Provide the (X, Y) coordinate of the cell's center where the given text is located.  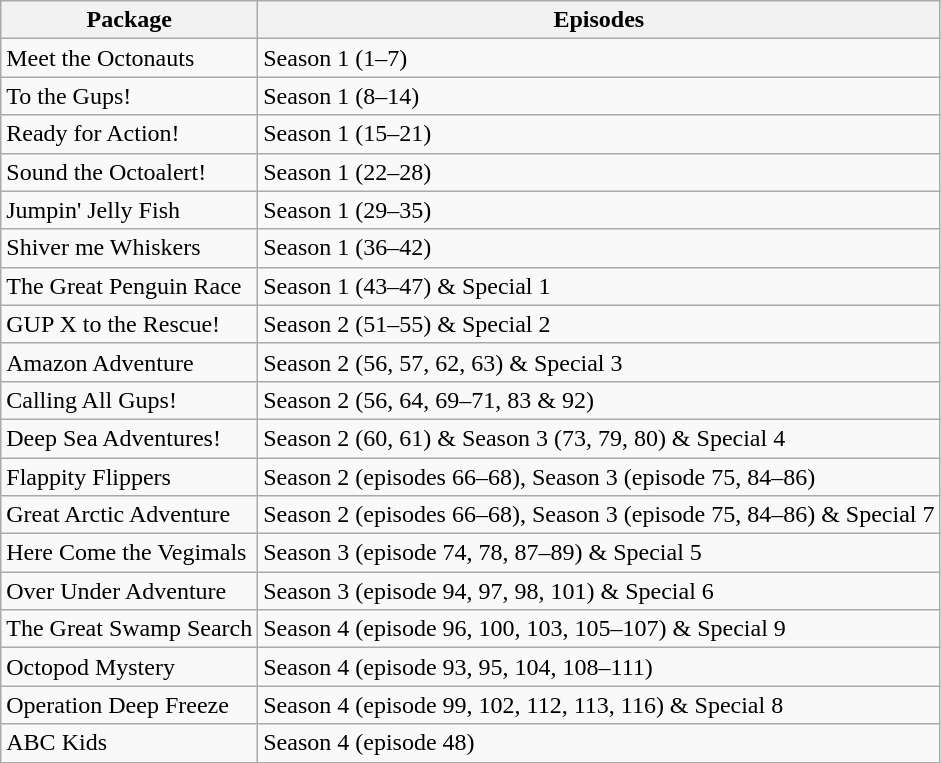
Octopod Mystery (130, 667)
Season 4 (episode 48) (599, 743)
Season 1 (22–28) (599, 172)
Ready for Action! (130, 134)
Season 4 (episode 99, 102, 112, 113, 116) & Special 8 (599, 705)
Amazon Adventure (130, 362)
Season 2 (56, 57, 62, 63) & Special 3 (599, 362)
Season 1 (1–7) (599, 58)
Meet the Octonauts (130, 58)
GUP X to the Rescue! (130, 324)
Season 1 (29–35) (599, 210)
Deep Sea Adventures! (130, 438)
Over Under Adventure (130, 591)
Here Come the Vegimals (130, 553)
Calling All Gups! (130, 400)
Season 1 (36–42) (599, 248)
Season 2 (60, 61) & Season 3 (73, 79, 80) & Special 4 (599, 438)
Season 2 (56, 64, 69–71, 83 & 92) (599, 400)
Season 4 (episode 96, 100, 103, 105–107) & Special 9 (599, 629)
Season 1 (8–14) (599, 96)
ABC Kids (130, 743)
Season 2 (51–55) & Special 2 (599, 324)
Season 4 (episode 93, 95, 104, 108–111) (599, 667)
Episodes (599, 20)
Season 2 (episodes 66–68), Season 3 (episode 75, 84–86) (599, 477)
Season 3 (episode 94, 97, 98, 101) & Special 6 (599, 591)
The Great Penguin Race (130, 286)
Season 2 (episodes 66–68), Season 3 (episode 75, 84–86) & Special 7 (599, 515)
Jumpin' Jelly Fish (130, 210)
Season 1 (43–47) & Special 1 (599, 286)
The Great Swamp Search (130, 629)
Package (130, 20)
Season 3 (episode 74, 78, 87–89) & Special 5 (599, 553)
Season 1 (15–21) (599, 134)
Great Arctic Adventure (130, 515)
To the Gups! (130, 96)
Shiver me Whiskers (130, 248)
Sound the Octoalert! (130, 172)
Operation Deep Freeze (130, 705)
Flappity Flippers (130, 477)
